Locate the cell with the specified text and output its (x, y) center coordinate. 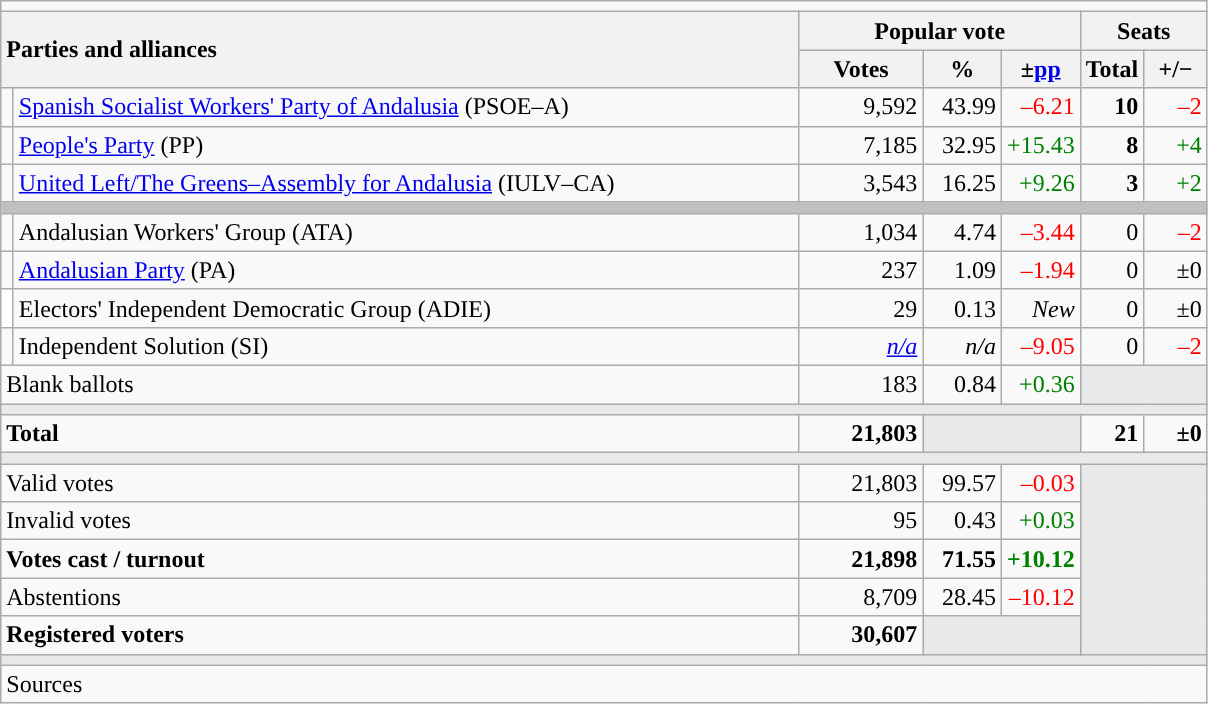
–9.05 (1040, 346)
95 (861, 521)
9,592 (861, 107)
4.74 (962, 232)
United Left/The Greens–Assembly for Andalusia (IULV–CA) (406, 183)
3 (1112, 183)
1,034 (861, 232)
Votes (861, 69)
Sources (604, 684)
21 (1112, 434)
People's Party (PP) (406, 145)
Spanish Socialist Workers' Party of Andalusia (PSOE–A) (406, 107)
+2 (1176, 183)
99.57 (962, 483)
32.95 (962, 145)
–6.21 (1040, 107)
8 (1112, 145)
Popular vote (940, 31)
Electors' Independent Democratic Group (ADIE) (406, 308)
–0.03 (1040, 483)
Blank ballots (400, 384)
43.99 (962, 107)
30,607 (861, 635)
0.84 (962, 384)
Registered voters (400, 635)
+9.26 (1040, 183)
Invalid votes (400, 521)
0.43 (962, 521)
Andalusian Workers' Group (ATA) (406, 232)
71.55 (962, 559)
7,185 (861, 145)
1.09 (962, 270)
+0.03 (1040, 521)
New (1040, 308)
0.13 (962, 308)
–3.44 (1040, 232)
183 (861, 384)
+4 (1176, 145)
3,543 (861, 183)
–10.12 (1040, 597)
Abstentions (400, 597)
+15.43 (1040, 145)
Votes cast / turnout (400, 559)
–1.94 (1040, 270)
Independent Solution (SI) (406, 346)
10 (1112, 107)
±pp (1040, 69)
+0.36 (1040, 384)
Andalusian Party (PA) (406, 270)
29 (861, 308)
Seats (1144, 31)
21,898 (861, 559)
+10.12 (1040, 559)
% (962, 69)
8,709 (861, 597)
Parties and alliances (400, 50)
Valid votes (400, 483)
16.25 (962, 183)
237 (861, 270)
28.45 (962, 597)
+/− (1176, 69)
